Detect which cell encompasses the target text, then output its [x, y] center coordinate. 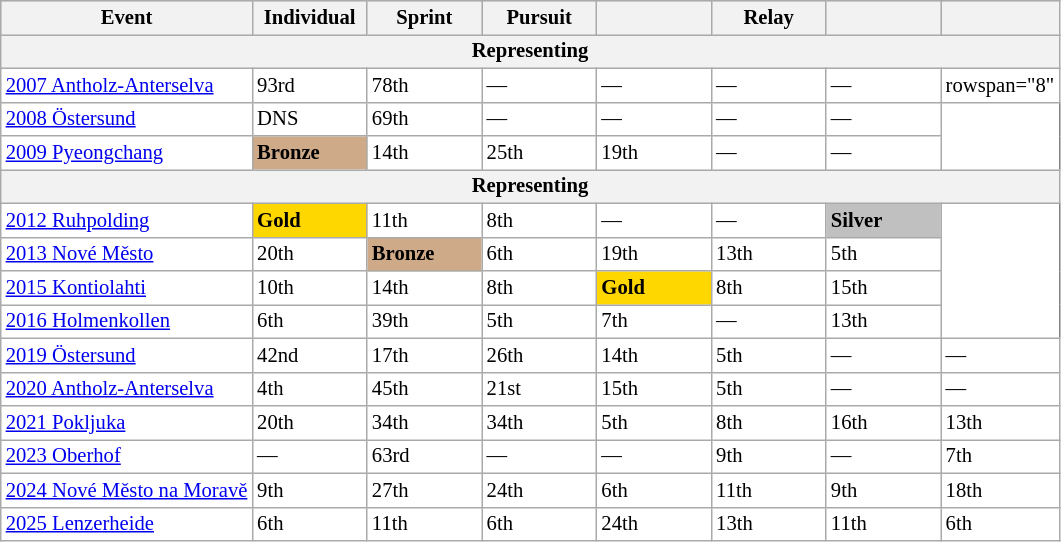
2020 Antholz-Anterselva [126, 389]
4th [310, 389]
16th [884, 423]
2019 Östersund [126, 355]
2024 Nové Město na Moravě [126, 490]
2015 Kontiolahti [126, 287]
Sprint [424, 17]
39th [424, 321]
Relay [768, 17]
rowspan="8" [1000, 85]
2013 Nové Město [126, 254]
DNS [310, 119]
42nd [310, 355]
26th [540, 355]
17th [424, 355]
2009 Pyeongchang [126, 153]
10th [310, 287]
Silver [884, 220]
2021 Pokljuka [126, 423]
2016 Holmenkollen [126, 321]
2025 Lenzerheide [126, 524]
25th [540, 153]
2012 Ruhpolding [126, 220]
21st [540, 389]
45th [424, 389]
2008 Östersund [126, 119]
2007 Antholz-Anterselva [126, 85]
18th [1000, 490]
Individual [310, 17]
69th [424, 119]
Pursuit [540, 17]
Event [126, 17]
78th [424, 85]
27th [424, 490]
2023 Oberhof [126, 456]
93rd [310, 85]
63rd [424, 456]
